Return the [x, y] coordinate for the center point of the cell that contains the specified text.  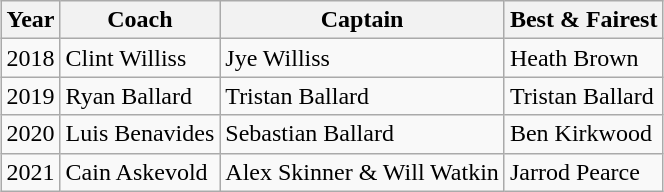
Ben Kirkwood [584, 134]
Ryan Ballard [140, 96]
Cain Askevold [140, 172]
Jye Williss [362, 58]
Luis Benavides [140, 134]
Heath Brown [584, 58]
Coach [140, 20]
2019 [30, 96]
Sebastian Ballard [362, 134]
2020 [30, 134]
2021 [30, 172]
Alex Skinner & Will Watkin [362, 172]
2018 [30, 58]
Captain [362, 20]
Clint Williss [140, 58]
Jarrod Pearce [584, 172]
Best & Fairest [584, 20]
Year [30, 20]
